Locate the cell with the specified text and output its (x, y) center coordinate. 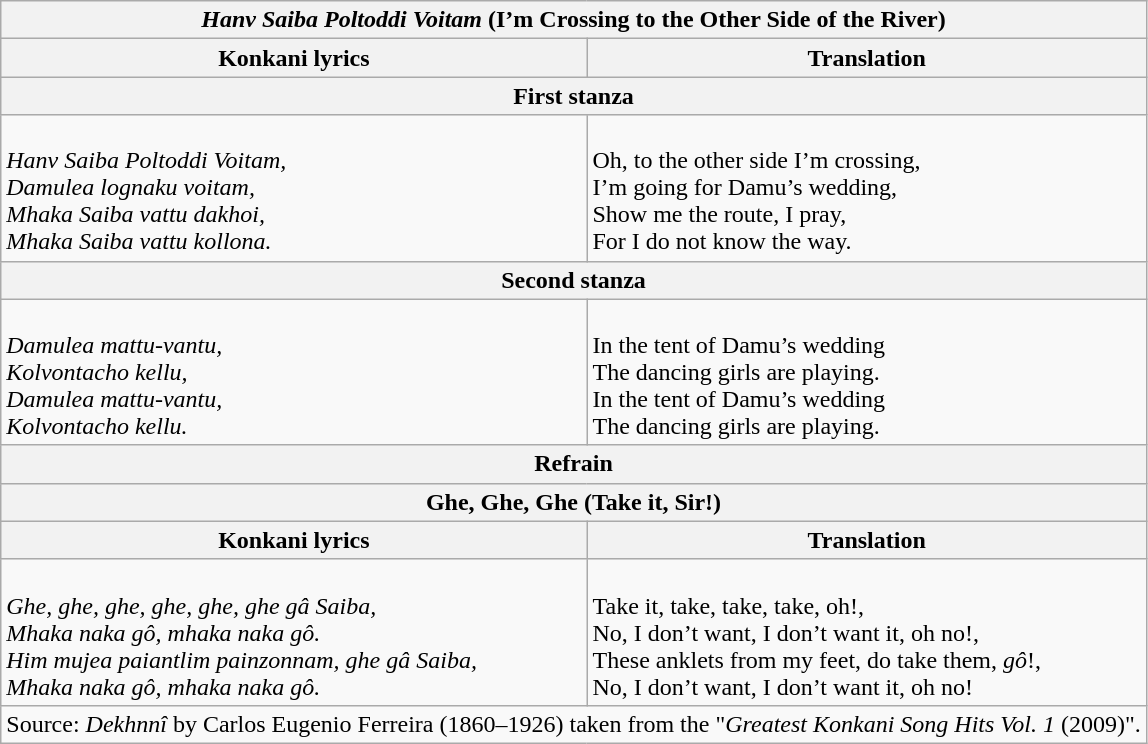
Oh, to the other side I’m crossing, I’m going for Damu’s wedding, Show me the route, I pray, For I do not know the way. (866, 188)
Second stanza (574, 280)
First stanza (574, 96)
Hanv Saiba Poltoddi Voitam (I’m Crossing to the Other Side of the River) (574, 20)
Damulea mattu-vantu, Kolvontacho kellu, Damulea mattu-vantu, Kolvontacho kellu. (294, 372)
Ghe, Ghe, Ghe (Take it, Sir!) (574, 502)
Hanv Saiba Poltoddi Voitam, Damulea lognaku voitam, Mhaka Saiba vattu dakhoi, Mhaka Saiba vattu kollona. (294, 188)
Refrain (574, 464)
Ghe, ghe, ghe, ghe, ghe, ghe gâ Saiba, Mhaka naka gô, mhaka naka gô. Him mujea paiantlim painzonnam, ghe gâ Saiba, Mhaka naka gô, mhaka naka gô. (294, 632)
In the tent of Damu’s wedding The dancing girls are playing. In the tent of Damu’s wedding The dancing girls are playing. (866, 372)
Source: Dekhnnî by Carlos Eugenio Ferreira (1860–1926) taken from the "Greatest Konkani Song Hits Vol. 1 (2009)". (574, 724)
